Output the [x, y] coordinate of the center of the cell containing the given text.  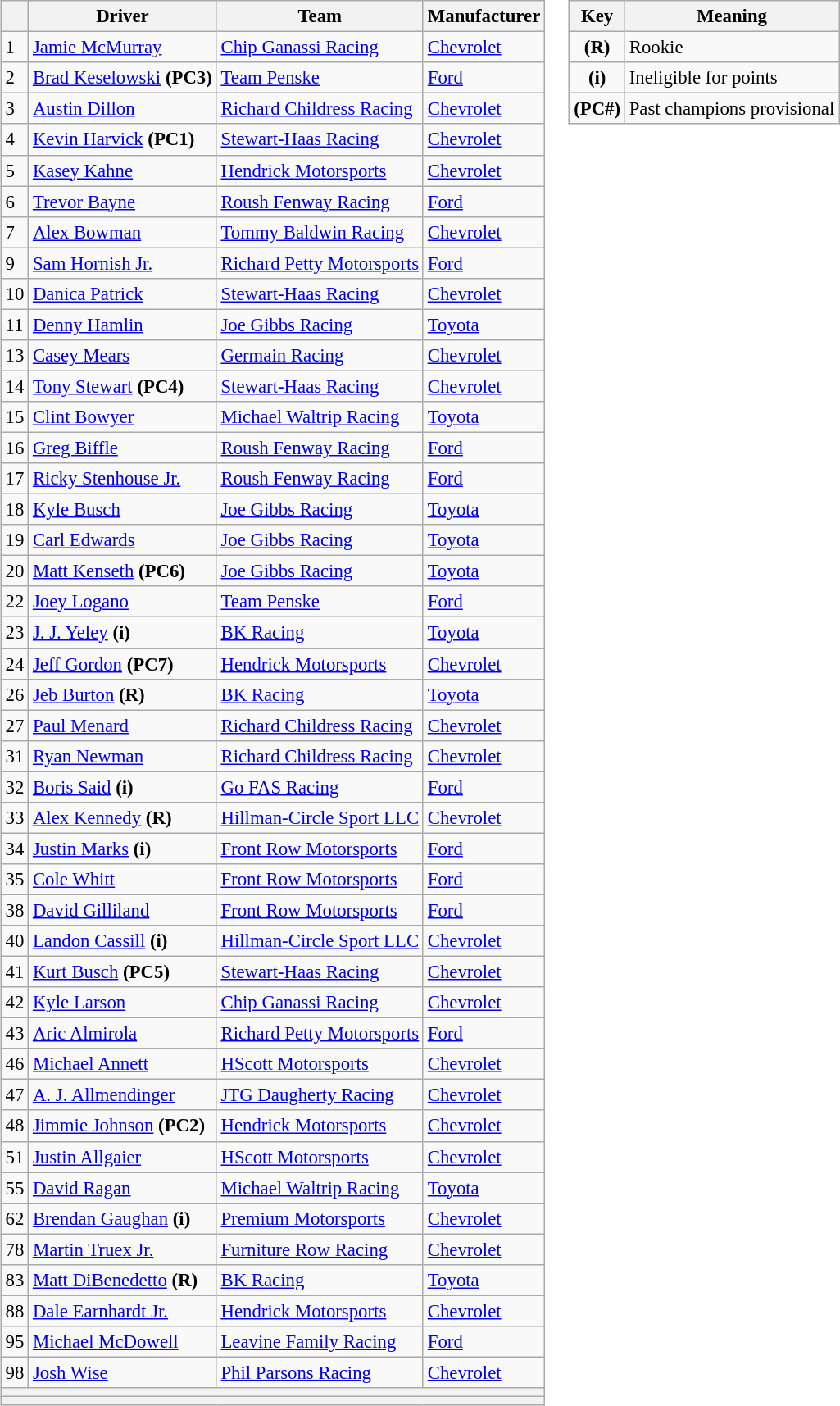
1 [15, 48]
34 [15, 849]
(i) [597, 78]
95 [15, 1342]
Driver [123, 16]
Germain Racing [320, 356]
47 [15, 1095]
10 [15, 293]
Tony Stewart (PC4) [123, 386]
4 [15, 139]
11 [15, 325]
Kurt Busch (PC5) [123, 971]
55 [15, 1188]
24 [15, 663]
Kevin Harvick (PC1) [123, 139]
Premium Motorsports [320, 1218]
17 [15, 479]
18 [15, 510]
Kasey Kahne [123, 171]
35 [15, 880]
Josh Wise [123, 1372]
Austin Dillon [123, 109]
Clint Bowyer [123, 417]
78 [15, 1249]
40 [15, 941]
Matt DiBenedetto (R) [123, 1280]
22 [15, 602]
32 [15, 787]
Jimmie Johnson (PC2) [123, 1126]
Phil Parsons Racing [320, 1372]
Manufacturer [484, 16]
Key [597, 16]
Trevor Bayne [123, 202]
Jamie McMurray [123, 48]
Ricky Stenhouse Jr. [123, 479]
Casey Mears [123, 356]
16 [15, 448]
19 [15, 540]
Furniture Row Racing [320, 1249]
Michael Annett [123, 1064]
43 [15, 1034]
(PC#) [597, 109]
6 [15, 202]
Past champions provisional [731, 109]
Greg Biffle [123, 448]
J. J. Yeley (i) [123, 633]
41 [15, 971]
23 [15, 633]
98 [15, 1372]
46 [15, 1064]
Martin Truex Jr. [123, 1249]
Michael McDowell [123, 1342]
Rookie [731, 48]
Ineligible for points [731, 78]
A. J. Allmendinger [123, 1095]
15 [15, 417]
2 [15, 78]
Leavine Family Racing [320, 1342]
Matt Kenseth (PC6) [123, 571]
13 [15, 356]
20 [15, 571]
David Gilliland [123, 910]
Sam Hornish Jr. [123, 263]
26 [15, 694]
Jeb Burton (R) [123, 694]
Team [320, 16]
Kyle Busch [123, 510]
Brad Keselowski (PC3) [123, 78]
42 [15, 1003]
31 [15, 756]
Meaning [731, 16]
62 [15, 1218]
Jeff Gordon (PC7) [123, 663]
Landon Cassill (i) [123, 941]
38 [15, 910]
48 [15, 1126]
(R) [597, 48]
Aric Almirola [123, 1034]
83 [15, 1280]
88 [15, 1311]
Alex Kennedy (R) [123, 817]
Denny Hamlin [123, 325]
Go FAS Racing [320, 787]
Justin Allgaier [123, 1157]
Cole Whitt [123, 880]
Joey Logano [123, 602]
Alex Bowman [123, 232]
David Ragan [123, 1188]
Kyle Larson [123, 1003]
9 [15, 263]
Ryan Newman [123, 756]
Justin Marks (i) [123, 849]
3 [15, 109]
27 [15, 726]
51 [15, 1157]
Paul Menard [123, 726]
7 [15, 232]
14 [15, 386]
Danica Patrick [123, 293]
5 [15, 171]
Boris Said (i) [123, 787]
33 [15, 817]
Dale Earnhardt Jr. [123, 1311]
JTG Daugherty Racing [320, 1095]
Brendan Gaughan (i) [123, 1218]
Tommy Baldwin Racing [320, 232]
Carl Edwards [123, 540]
